For the text-containing cell, return its midpoint in [x, y] coordinate format. 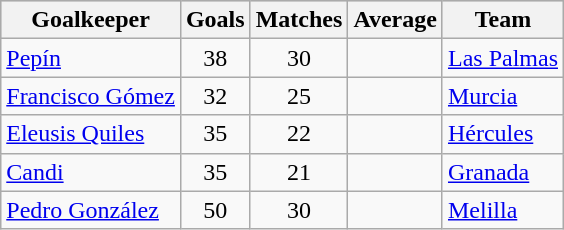
Pepín [91, 58]
Granada [502, 172]
Hércules [502, 134]
Francisco Gómez [91, 96]
Team [502, 20]
Goals [215, 20]
Candi [91, 172]
Eleusis Quiles [91, 134]
Matches [299, 20]
50 [215, 210]
Las Palmas [502, 58]
Goalkeeper [91, 20]
21 [299, 172]
25 [299, 96]
22 [299, 134]
Average [396, 20]
Pedro González [91, 210]
Melilla [502, 210]
32 [215, 96]
Murcia [502, 96]
38 [215, 58]
